Search for the cell housing the specified text and yield its (X, Y) center coordinate. 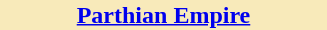
Parthian Empire (164, 15)
